Determine the (X, Y) coordinate at the center of the cell enclosing the given text.  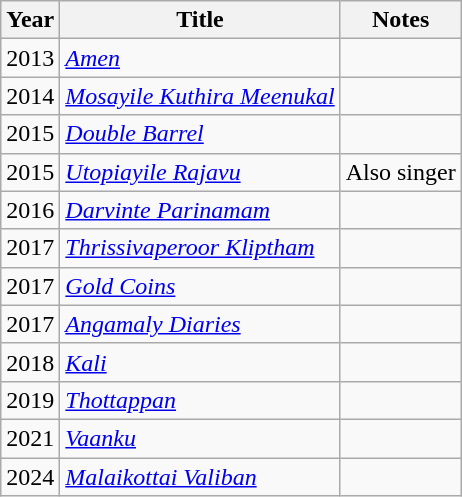
Amen (200, 58)
Vaanku (200, 438)
Mosayile Kuthira Meenukal (200, 96)
Thottappan (200, 400)
Double Barrel (200, 134)
2014 (30, 96)
Year (30, 20)
Kali (200, 362)
Thrissivaperoor Kliptham (200, 248)
2013 (30, 58)
2019 (30, 400)
Notes (400, 20)
2018 (30, 362)
Gold Coins (200, 286)
2024 (30, 477)
Also singer (400, 172)
Title (200, 20)
2016 (30, 210)
Angamaly Diaries (200, 324)
Darvinte Parinamam (200, 210)
Malaikottai Valiban (200, 477)
2021 (30, 438)
Utopiayile Rajavu (200, 172)
